Output the [x, y] coordinate of the center of the cell containing the given text.  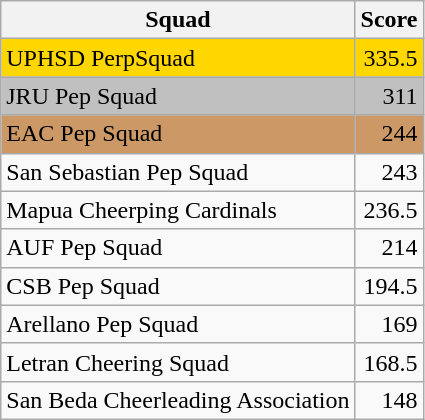
San Beda Cheerleading Association [178, 400]
UPHSD PerpSquad [178, 58]
148 [389, 400]
169 [389, 324]
214 [389, 248]
EAC Pep Squad [178, 134]
236.5 [389, 210]
JRU Pep Squad [178, 96]
244 [389, 134]
168.5 [389, 362]
Squad [178, 20]
Mapua Cheerping Cardinals [178, 210]
CSB Pep Squad [178, 286]
194.5 [389, 286]
AUF Pep Squad [178, 248]
San Sebastian Pep Squad [178, 172]
Arellano Pep Squad [178, 324]
243 [389, 172]
Letran Cheering Squad [178, 362]
335.5 [389, 58]
311 [389, 96]
Score [389, 20]
